From the cell containing the given text, extract its center point as [X, Y] coordinate. 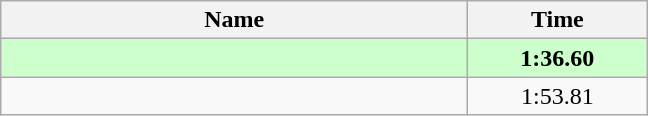
Time [558, 20]
1:36.60 [558, 58]
Name [234, 20]
1:53.81 [558, 96]
